For the text-containing cell, return its midpoint in [X, Y] coordinate format. 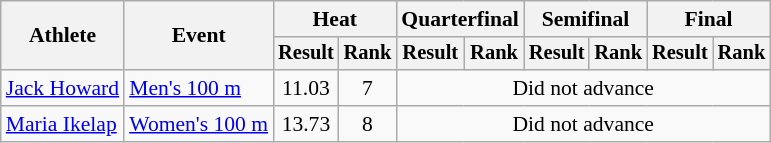
Men's 100 m [198, 88]
Heat [334, 19]
7 [368, 88]
Semifinal [586, 19]
Athlete [62, 36]
11.03 [306, 88]
13.73 [306, 124]
8 [368, 124]
Event [198, 36]
Maria Ikelap [62, 124]
Jack Howard [62, 88]
Final [708, 19]
Women's 100 m [198, 124]
Quarterfinal [460, 19]
